Pinpoint the cell where the given text exists, returning its [x, y] midpoint coordinate. 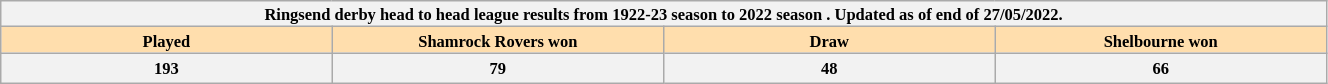
193 [166, 68]
Ringsend derby head to head league results from 1922-23 season to 2022 season . Updated as of end of 27/05/2022. [664, 14]
Played [166, 40]
Shamrock Rovers won [498, 40]
Draw [830, 40]
48 [830, 68]
66 [1160, 68]
Shelbourne won [1160, 40]
79 [498, 68]
